For the text-containing cell, return its midpoint in [x, y] coordinate format. 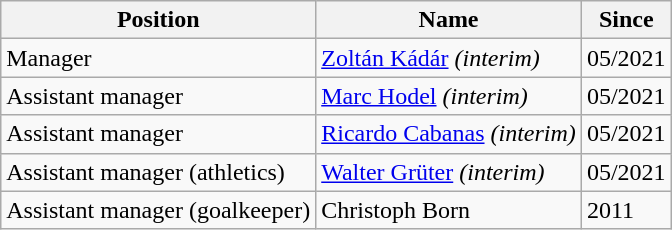
Walter Grüter (interim) [449, 172]
Zoltán Kádár (interim) [449, 58]
2011 [626, 210]
Manager [158, 58]
Position [158, 20]
Ricardo Cabanas (interim) [449, 134]
Assistant manager (goalkeeper) [158, 210]
Assistant manager (athletics) [158, 172]
Since [626, 20]
Marc Hodel (interim) [449, 96]
Name [449, 20]
Christoph Born [449, 210]
